Return (x, y) of the center of cell containing provided text 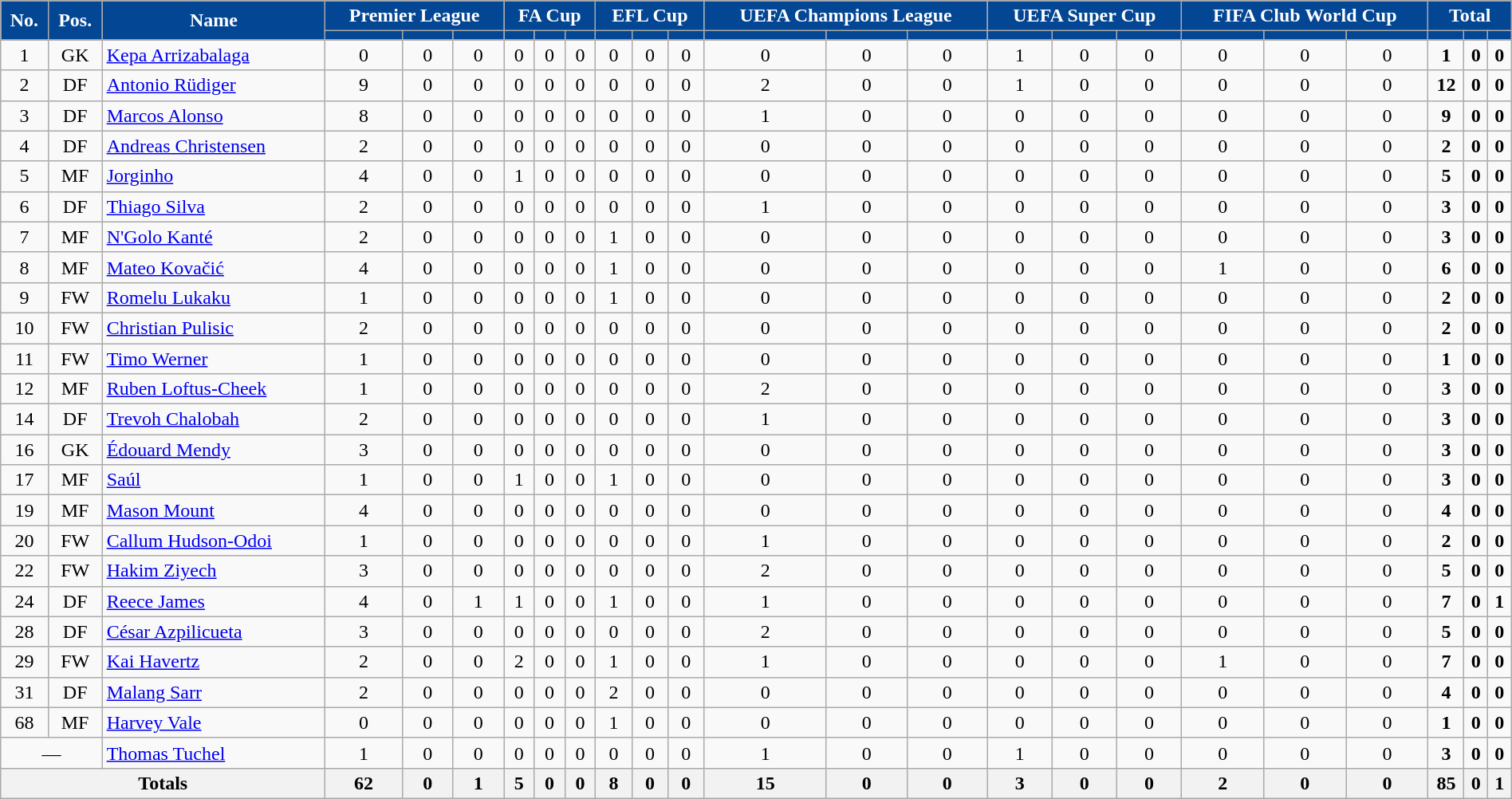
Antonio Rüdiger (214, 85)
Trevoh Chalobah (214, 419)
22 (24, 571)
14 (24, 419)
Kepa Arrizabalaga (214, 55)
UEFA Champions League (845, 16)
29 (24, 662)
Thomas Tuchel (214, 753)
Andreas Christensen (214, 146)
11 (24, 358)
Pos. (75, 21)
UEFA Super Cup (1085, 16)
FA Cup (550, 16)
10 (24, 328)
N'Golo Kanté (214, 237)
28 (24, 632)
Saúl (214, 480)
Hakim Ziyech (214, 571)
17 (24, 480)
César Azpilicueta (214, 632)
No. (24, 21)
85 (1447, 783)
Kai Havertz (214, 662)
15 (766, 783)
Premier League (415, 16)
Reece James (214, 601)
16 (24, 450)
62 (364, 783)
19 (24, 510)
— (51, 753)
Timo Werner (214, 358)
Christian Pulisic (214, 328)
Ruben Loftus-Cheek (214, 389)
FIFA Club World Cup (1305, 16)
24 (24, 601)
Thiago Silva (214, 207)
Total (1470, 16)
Romelu Lukaku (214, 297)
68 (24, 722)
Mateo Kovačić (214, 267)
31 (24, 692)
Callum Hudson-Odoi (214, 541)
Totals (163, 783)
Malang Sarr (214, 692)
EFL Cup (650, 16)
Mason Mount (214, 510)
Name (214, 21)
Jorginho (214, 176)
20 (24, 541)
Marcos Alonso (214, 116)
Harvey Vale (214, 722)
Édouard Mendy (214, 450)
